Scan for the cell matching the given text and deliver its (x, y) coordinate at center. 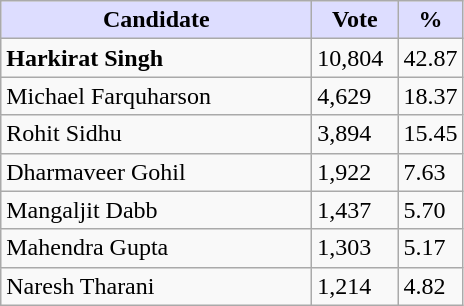
15.45 (430, 134)
18.37 (430, 96)
1,214 (355, 286)
Mahendra Gupta (156, 248)
4,629 (355, 96)
4.82 (430, 286)
10,804 (355, 58)
3,894 (355, 134)
42.87 (430, 58)
Harkirat Singh (156, 58)
1,437 (355, 210)
Vote (355, 20)
7.63 (430, 172)
5.70 (430, 210)
Mangaljit Dabb (156, 210)
Michael Farquharson (156, 96)
5.17 (430, 248)
1,303 (355, 248)
1,922 (355, 172)
% (430, 20)
Candidate (156, 20)
Dharmaveer Gohil (156, 172)
Naresh Tharani (156, 286)
Rohit Sidhu (156, 134)
